Identify which cell holds the provided text, then report its (x, y) central coordinate. 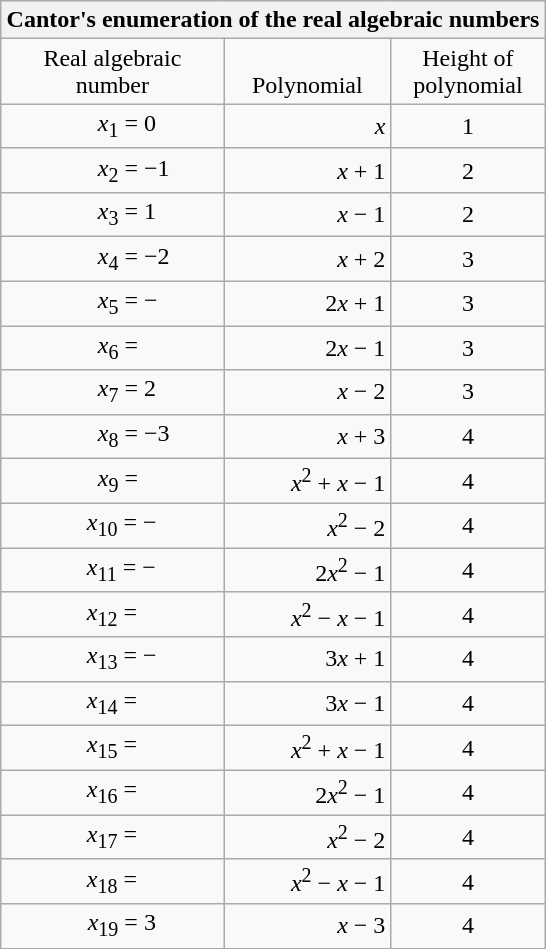
x7 = 2 (112, 392)
x14 = (112, 703)
x5 = − (112, 303)
Cantor's enumeration of the real algebraic numbers (273, 20)
3x − 1 (308, 703)
x3 = 1 (112, 215)
x13 = − (112, 659)
Real algebraicnumber (112, 72)
x10 = − (112, 526)
x17 = (112, 838)
x + 3 (308, 436)
x − 2 (308, 392)
3x + 1 (308, 659)
x1 = 0 (112, 126)
x18 = (112, 882)
x6 = (112, 348)
x12 = (112, 614)
2x − 1 (308, 348)
x9 = (112, 482)
x (308, 126)
x + 1 (308, 170)
x2 = −1 (112, 170)
x − 3 (308, 926)
x11 = − (112, 570)
x − 1 (308, 215)
x + 2 (308, 259)
x4 = −2 (112, 259)
x15 = (112, 748)
x16 = (112, 792)
x8 = −3 (112, 436)
2x + 1 (308, 303)
Height ofpolynomial (468, 72)
1 (468, 126)
x19 = 3 (112, 926)
Polynomial (308, 72)
